For the text-containing cell, return its midpoint in [X, Y] coordinate format. 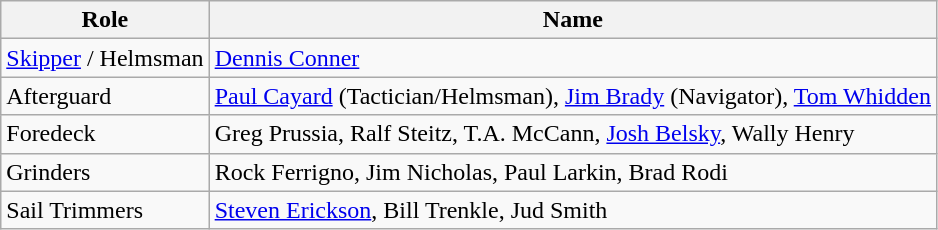
Steven Erickson, Bill Trenkle, Jud Smith [572, 210]
Dennis Conner [572, 58]
Greg Prussia, Ralf Steitz, T.A. McCann, Josh Belsky, Wally Henry [572, 134]
Name [572, 20]
Afterguard [105, 96]
Skipper / Helmsman [105, 58]
Role [105, 20]
Foredeck [105, 134]
Rock Ferrigno, Jim Nicholas, Paul Larkin, Brad Rodi [572, 172]
Paul Cayard (Tactician/Helmsman), Jim Brady (Navigator), Tom Whidden [572, 96]
Sail Trimmers [105, 210]
Grinders [105, 172]
